Find where the given text appears and provide that cell's center as [X, Y] coordinate. 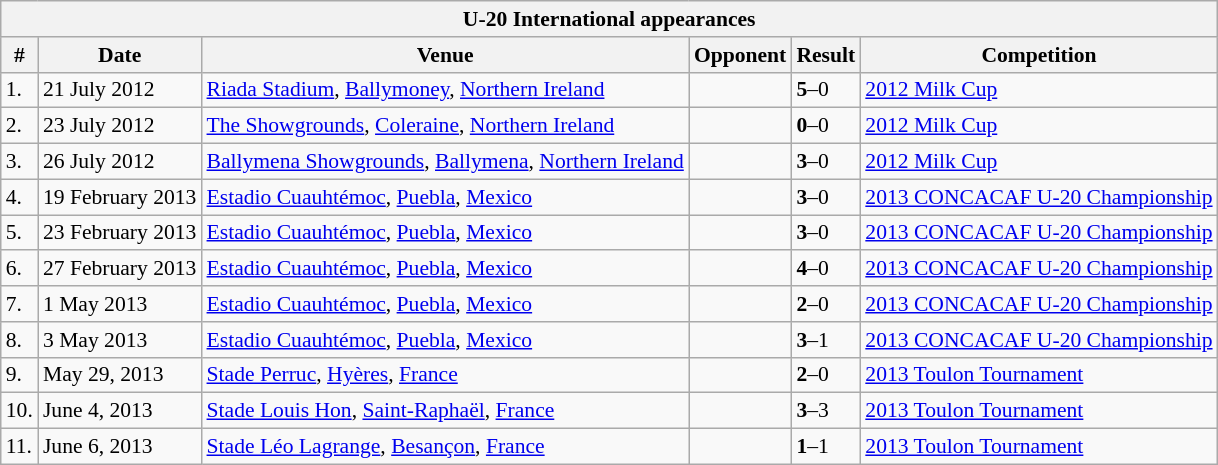
Result [826, 55]
Opponent [740, 55]
4–0 [826, 269]
Date [120, 55]
Stade Perruc, Hyères, France [444, 375]
# [20, 55]
27 February 2013 [120, 269]
6. [20, 269]
8. [20, 340]
June 4, 2013 [120, 411]
19 February 2013 [120, 197]
3–1 [826, 340]
5. [20, 233]
0–0 [826, 126]
1–1 [826, 447]
Stade Léo Lagrange, Besançon, France [444, 447]
9. [20, 375]
11. [20, 447]
4. [20, 197]
3. [20, 162]
23 February 2013 [120, 233]
May 29, 2013 [120, 375]
June 6, 2013 [120, 447]
10. [20, 411]
Riada Stadium, Ballymoney, Northern Ireland [444, 90]
3–3 [826, 411]
21 July 2012 [120, 90]
U-20 International appearances [610, 19]
3 May 2013 [120, 340]
Competition [1038, 55]
2. [20, 126]
7. [20, 304]
Venue [444, 55]
1. [20, 90]
1 May 2013 [120, 304]
Ballymena Showgrounds, Ballymena, Northern Ireland [444, 162]
26 July 2012 [120, 162]
5–0 [826, 90]
The Showgrounds, Coleraine, Northern Ireland [444, 126]
Stade Louis Hon, Saint-Raphaël, France [444, 411]
23 July 2012 [120, 126]
